Locate the cell with the specified text and output its (X, Y) center coordinate. 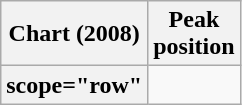
Chart (2008) (74, 34)
Peakposition (194, 34)
scope="row" (74, 85)
